Locate the cell with the specified text and output its [X, Y] center coordinate. 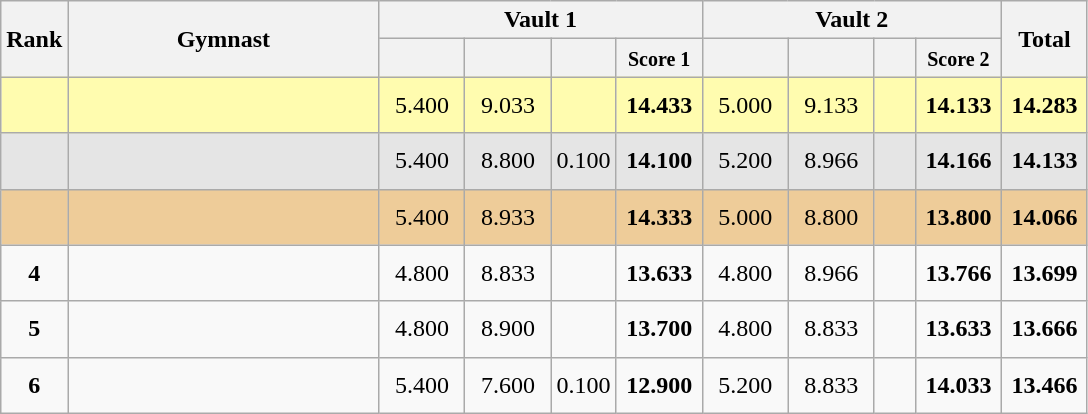
14.283 [1044, 105]
14.433 [659, 105]
9.133 [831, 105]
14.166 [958, 161]
Total [1044, 39]
13.666 [1044, 329]
14.033 [958, 385]
7.600 [508, 385]
6 [34, 385]
5 [34, 329]
12.900 [659, 385]
Score 1 [659, 58]
Gymnast [224, 39]
8.900 [508, 329]
Vault 2 [852, 20]
14.333 [659, 217]
Rank [34, 39]
9.033 [508, 105]
Vault 1 [540, 20]
13.699 [1044, 273]
4 [34, 273]
14.066 [1044, 217]
14.100 [659, 161]
8.933 [508, 217]
Score 2 [958, 58]
13.766 [958, 273]
13.466 [1044, 385]
13.800 [958, 217]
13.700 [659, 329]
